Detect which cell encompasses the target text, then output its [X, Y] center coordinate. 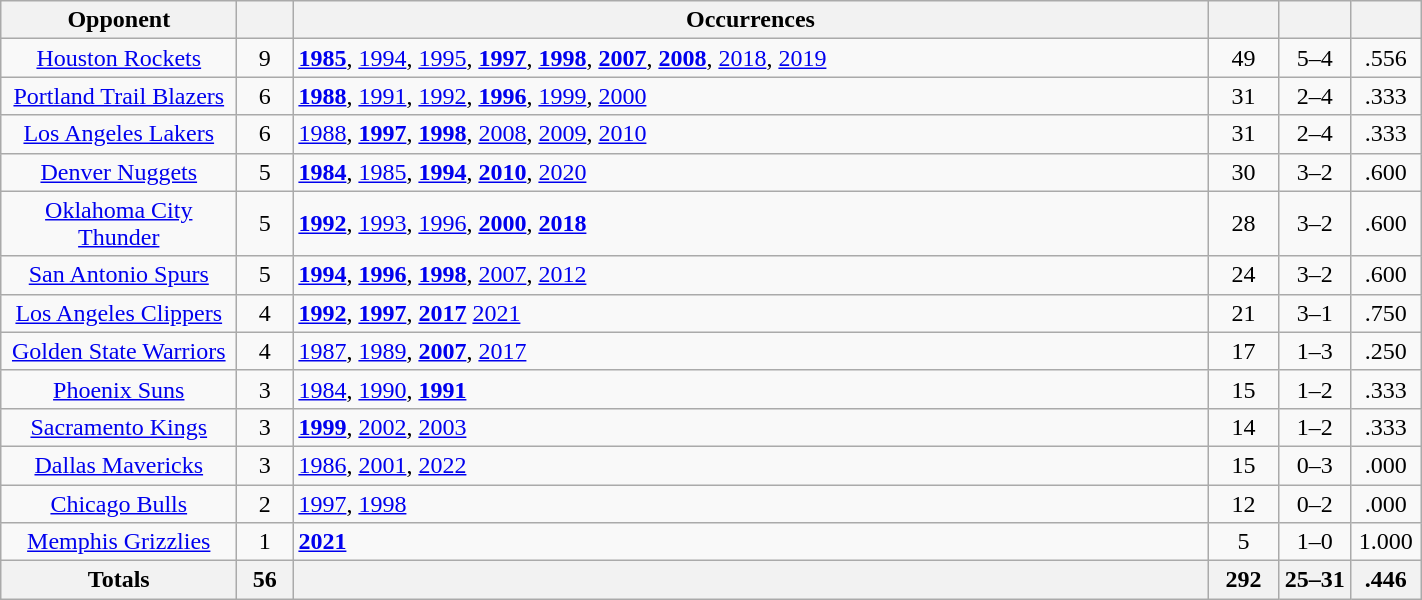
25–31 [1314, 580]
Chicago Bulls [119, 503]
49 [1244, 58]
1988, 1997, 1998, 2008, 2009, 2010 [750, 134]
Houston Rockets [119, 58]
Oklahoma City Thunder [119, 224]
.250 [1386, 351]
56 [265, 580]
28 [1244, 224]
Occurrences [750, 20]
Golden State Warriors [119, 351]
9 [265, 58]
0–3 [1314, 465]
17 [1244, 351]
1986, 2001, 2022 [750, 465]
1992, 1993, 1996, 2000, 2018 [750, 224]
1–0 [1314, 542]
.556 [1386, 58]
1985, 1994, 1995, 1997, 1998, 2007, 2008, 2018, 2019 [750, 58]
Sacramento Kings [119, 427]
Opponent [119, 20]
Portland Trail Blazers [119, 96]
1997, 1998 [750, 503]
1988, 1991, 1992, 1996, 1999, 2000 [750, 96]
1992, 1997, 2017 2021 [750, 313]
Los Angeles Lakers [119, 134]
12 [1244, 503]
Denver Nuggets [119, 172]
.446 [1386, 580]
Phoenix Suns [119, 389]
1987, 1989, 2007, 2017 [750, 351]
.750 [1386, 313]
3–1 [1314, 313]
Los Angeles Clippers [119, 313]
5–4 [1314, 58]
1–3 [1314, 351]
Dallas Mavericks [119, 465]
24 [1244, 275]
San Antonio Spurs [119, 275]
1999, 2002, 2003 [750, 427]
0–2 [1314, 503]
Memphis Grizzlies [119, 542]
2021 [750, 542]
2 [265, 503]
1 [265, 542]
21 [1244, 313]
1984, 1985, 1994, 2010, 2020 [750, 172]
Totals [119, 580]
292 [1244, 580]
1994, 1996, 1998, 2007, 2012 [750, 275]
1984, 1990, 1991 [750, 389]
14 [1244, 427]
30 [1244, 172]
1.000 [1386, 542]
